Capture the cell that displays the provided text and extract its (X, Y) central coordinate. 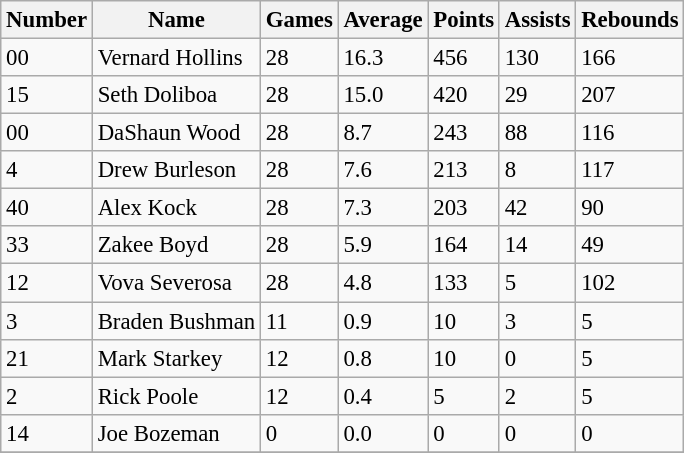
164 (464, 245)
49 (630, 245)
88 (537, 133)
207 (630, 95)
8 (537, 170)
Assists (537, 20)
Name (176, 20)
Joe Bozeman (176, 433)
102 (630, 283)
Games (299, 20)
Vova Severosa (176, 283)
29 (537, 95)
0.4 (383, 396)
15.0 (383, 95)
DaShaun Wood (176, 133)
420 (464, 95)
7.3 (383, 208)
Drew Burleson (176, 170)
Zakee Boyd (176, 245)
8.7 (383, 133)
Rebounds (630, 20)
5.9 (383, 245)
116 (630, 133)
Alex Kock (176, 208)
203 (464, 208)
166 (630, 58)
0.0 (383, 433)
90 (630, 208)
40 (47, 208)
Average (383, 20)
16.3 (383, 58)
4 (47, 170)
Rick Poole (176, 396)
42 (537, 208)
15 (47, 95)
456 (464, 58)
33 (47, 245)
130 (537, 58)
Vernard Hollins (176, 58)
133 (464, 283)
7.6 (383, 170)
Seth Doliboa (176, 95)
Braden Bushman (176, 321)
11 (299, 321)
Mark Starkey (176, 358)
0.8 (383, 358)
Number (47, 20)
Points (464, 20)
21 (47, 358)
117 (630, 170)
243 (464, 133)
213 (464, 170)
0.9 (383, 321)
4.8 (383, 283)
